Extract the [x, y] coordinate from the center of the cell holding the provided text.  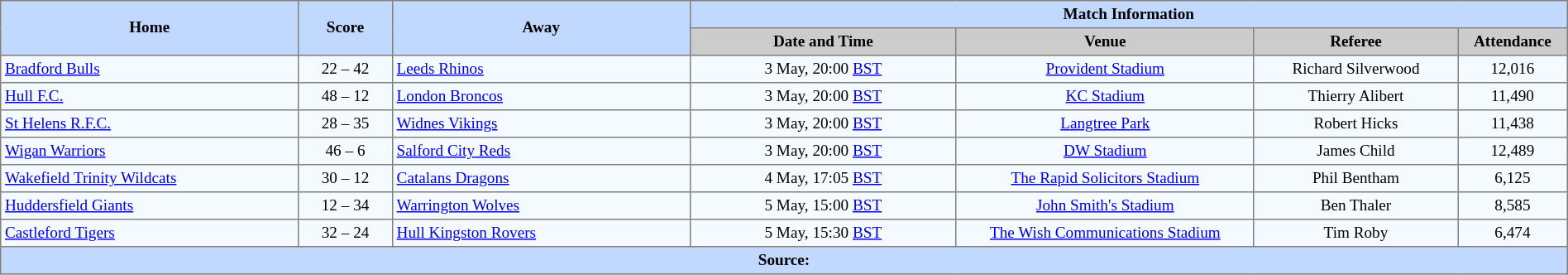
KC Stadium [1105, 96]
Hull Kingston Rovers [541, 234]
Match Information [1128, 15]
28 – 35 [346, 124]
Away [541, 28]
Score [346, 28]
John Smith's Stadium [1105, 205]
32 – 24 [346, 234]
Venue [1105, 41]
Salford City Reds [541, 151]
6,474 [1513, 234]
22 – 42 [346, 70]
5 May, 15:00 BST [823, 205]
Bradford Bulls [150, 70]
St Helens R.F.C. [150, 124]
Huddersfield Giants [150, 205]
Phil Bentham [1355, 179]
Catalans Dragons [541, 179]
DW Stadium [1105, 151]
The Rapid Solicitors Stadium [1105, 179]
6,125 [1513, 179]
12,016 [1513, 70]
46 – 6 [346, 151]
Ben Thaler [1355, 205]
Warrington Wolves [541, 205]
12,489 [1513, 151]
Date and Time [823, 41]
Attendance [1513, 41]
Thierry Alibert [1355, 96]
Widnes Vikings [541, 124]
11,490 [1513, 96]
12 – 34 [346, 205]
Source: [784, 260]
Langtree Park [1105, 124]
Leeds Rhinos [541, 70]
Home [150, 28]
Robert Hicks [1355, 124]
Castleford Tigers [150, 234]
Referee [1355, 41]
Hull F.C. [150, 96]
48 – 12 [346, 96]
London Broncos [541, 96]
Provident Stadium [1105, 70]
11,438 [1513, 124]
Richard Silverwood [1355, 70]
The Wish Communications Stadium [1105, 234]
Wigan Warriors [150, 151]
Wakefield Trinity Wildcats [150, 179]
Tim Roby [1355, 234]
8,585 [1513, 205]
4 May, 17:05 BST [823, 179]
James Child [1355, 151]
30 – 12 [346, 179]
5 May, 15:30 BST [823, 234]
